Detect which cell encompasses the target text, then output its (x, y) center coordinate. 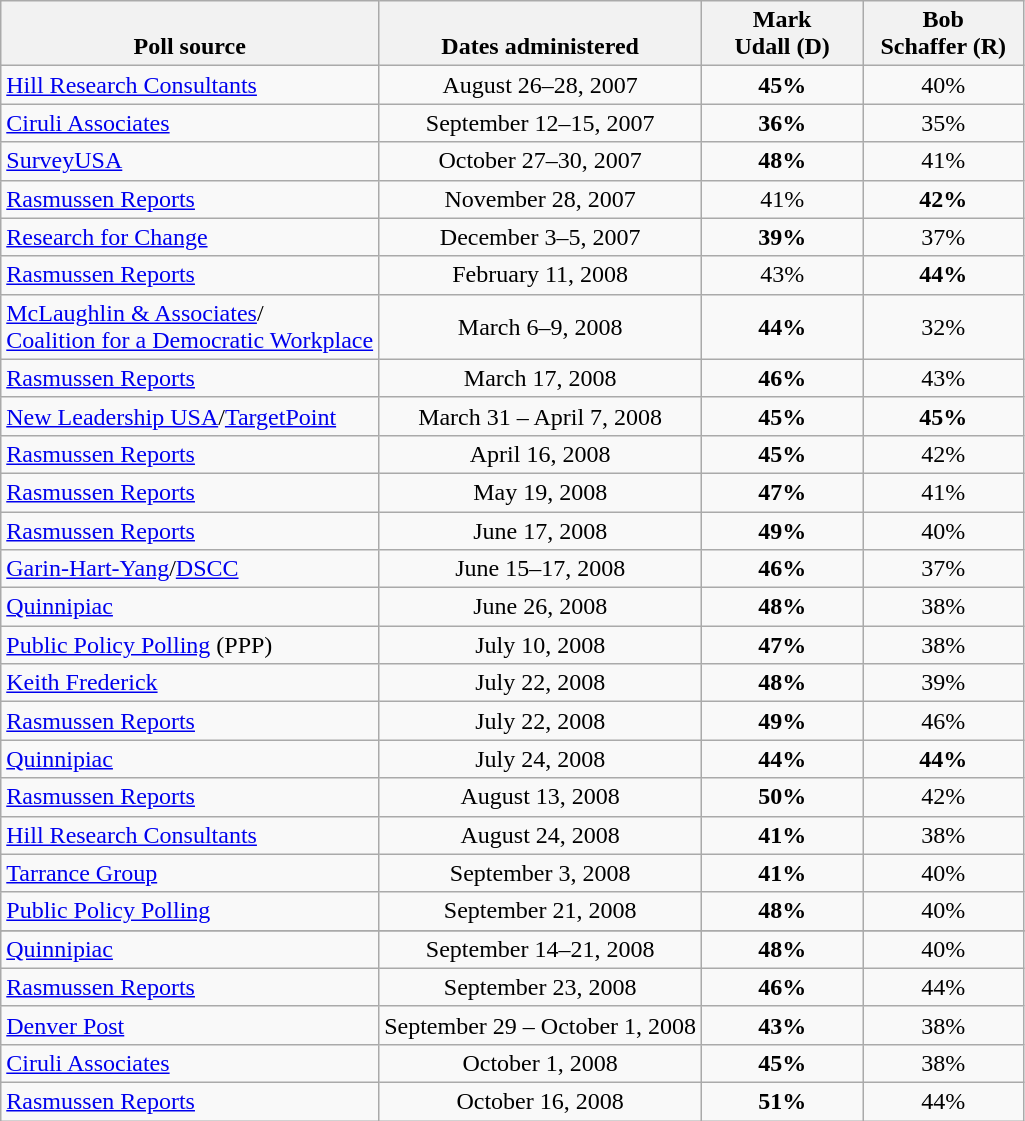
March 31 – April 7, 2008 (540, 416)
35% (944, 123)
32% (944, 326)
October 27–30, 2007 (540, 161)
SurveyUSA (190, 161)
McLaughlin & Associates/Coalition for a Democratic Workplace (190, 326)
February 11, 2008 (540, 275)
March 6–9, 2008 (540, 326)
Research for Change (190, 237)
September 29 – October 1, 2008 (540, 1025)
Poll source (190, 34)
September 14–21, 2008 (540, 949)
September 21, 2008 (540, 911)
Public Policy Polling (190, 911)
April 16, 2008 (540, 454)
June 17, 2008 (540, 531)
August 24, 2008 (540, 835)
March 17, 2008 (540, 378)
Keith Frederick (190, 683)
August 13, 2008 (540, 797)
Dates administered (540, 34)
August 26–28, 2007 (540, 85)
Tarrance Group (190, 873)
MarkUdall (D) (782, 34)
50% (782, 797)
May 19, 2008 (540, 492)
July 10, 2008 (540, 645)
June 26, 2008 (540, 607)
October 16, 2008 (540, 1101)
November 28, 2007 (540, 199)
51% (782, 1101)
September 12–15, 2007 (540, 123)
36% (782, 123)
Denver Post (190, 1025)
December 3–5, 2007 (540, 237)
July 24, 2008 (540, 759)
September 23, 2008 (540, 987)
October 1, 2008 (540, 1063)
September 3, 2008 (540, 873)
BobSchaffer (R) (944, 34)
Public Policy Polling (PPP) (190, 645)
New Leadership USA/TargetPoint (190, 416)
June 15–17, 2008 (540, 569)
Garin-Hart-Yang/DSCC (190, 569)
